Locate the cell with the specified text and output its [x, y] center coordinate. 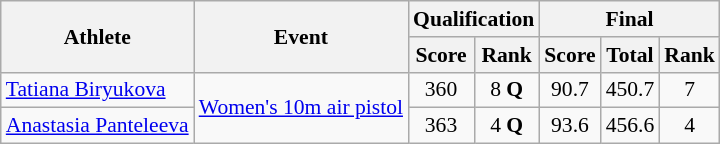
456.6 [630, 126]
Anastasia Panteleeva [98, 126]
450.7 [630, 90]
93.6 [570, 126]
7 [690, 90]
4 Q [506, 126]
363 [441, 126]
Total [630, 55]
Final [630, 19]
Event [301, 36]
Qualification [474, 19]
90.7 [570, 90]
Women's 10m air pistol [301, 108]
Athlete [98, 36]
4 [690, 126]
8 Q [506, 90]
360 [441, 90]
Tatiana Biryukova [98, 90]
